For the text-containing cell, return its midpoint in (X, Y) coordinate format. 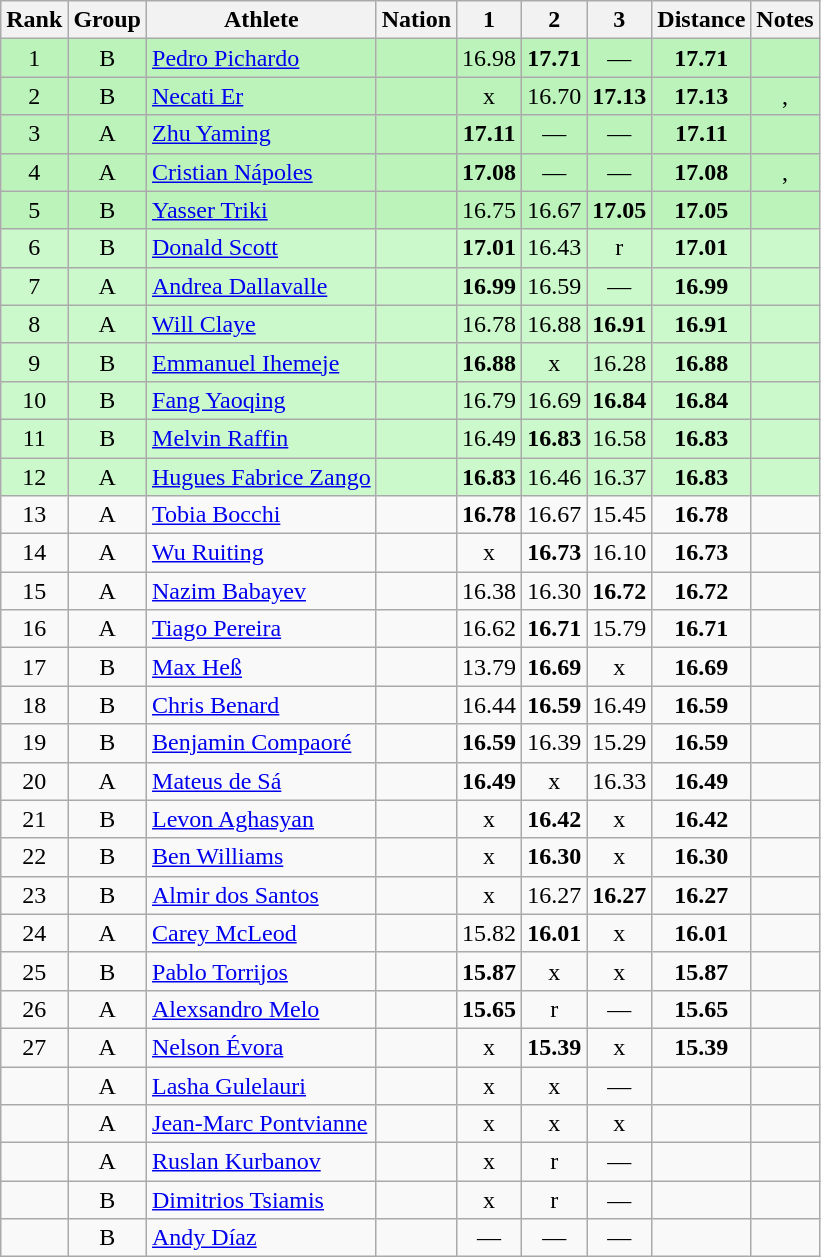
Pedro Pichardo (262, 58)
23 (34, 895)
Dimitrios Tsiamis (262, 1200)
19 (34, 743)
16.38 (490, 591)
Ruslan Kurbanov (262, 1162)
16.33 (620, 781)
Melvin Raffin (262, 438)
Ben Williams (262, 857)
Mateus de Sá (262, 781)
13 (34, 515)
15.29 (620, 743)
17 (34, 667)
Tobia Bocchi (262, 515)
Levon Aghasyan (262, 819)
18 (34, 705)
Wu Ruiting (262, 553)
9 (34, 362)
Distance (702, 20)
27 (34, 1047)
Alexsandro Melo (262, 1009)
15.82 (490, 933)
14 (34, 553)
7 (34, 286)
Almir dos Santos (262, 895)
Max Heß (262, 667)
25 (34, 971)
Andrea Dallavalle (262, 286)
16.39 (554, 743)
20 (34, 781)
16.37 (620, 477)
Pablo Torrijos (262, 971)
Hugues Fabrice Zango (262, 477)
Nation (416, 20)
Necati Er (262, 96)
16.44 (490, 705)
11 (34, 438)
Nazim Babayev (262, 591)
12 (34, 477)
16.70 (554, 96)
16.28 (620, 362)
4 (34, 172)
16.98 (490, 58)
Group (108, 20)
26 (34, 1009)
Yasser Triki (262, 210)
16.58 (620, 438)
Tiago Pereira (262, 629)
Will Claye (262, 324)
Donald Scott (262, 248)
Rank (34, 20)
16.79 (490, 400)
5 (34, 210)
16.62 (490, 629)
Athlete (262, 20)
22 (34, 857)
6 (34, 248)
Emmanuel Ihemeje (262, 362)
8 (34, 324)
16.10 (620, 553)
13.79 (490, 667)
15.45 (620, 515)
Cristian Nápoles (262, 172)
24 (34, 933)
Zhu Yaming (262, 134)
Chris Benard (262, 705)
Fang Yaoqing (262, 400)
Carey McLeod (262, 933)
15 (34, 591)
21 (34, 819)
16.43 (554, 248)
10 (34, 400)
Nelson Évora (262, 1047)
Benjamin Compaoré (262, 743)
Andy Díaz (262, 1238)
15.79 (620, 629)
Jean-Marc Pontvianne (262, 1124)
16.75 (490, 210)
Notes (785, 20)
Lasha Gulelauri (262, 1085)
16 (34, 629)
16.46 (554, 477)
